Return the [x, y] coordinate for the center point of the cell that contains the specified text.  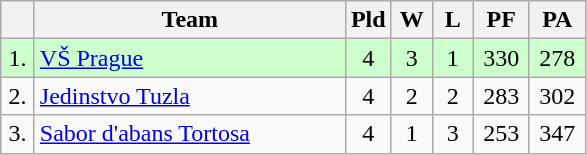
Pld [368, 20]
253 [501, 134]
2. [18, 96]
PF [501, 20]
L [452, 20]
W [412, 20]
Sabor d'abans Tortosa [190, 134]
PA [557, 20]
Team [190, 20]
1. [18, 58]
278 [557, 58]
3. [18, 134]
347 [557, 134]
330 [501, 58]
Jedinstvo Tuzla [190, 96]
302 [557, 96]
283 [501, 96]
VŠ Prague [190, 58]
